Identify which cell holds the provided text, then report its (X, Y) central coordinate. 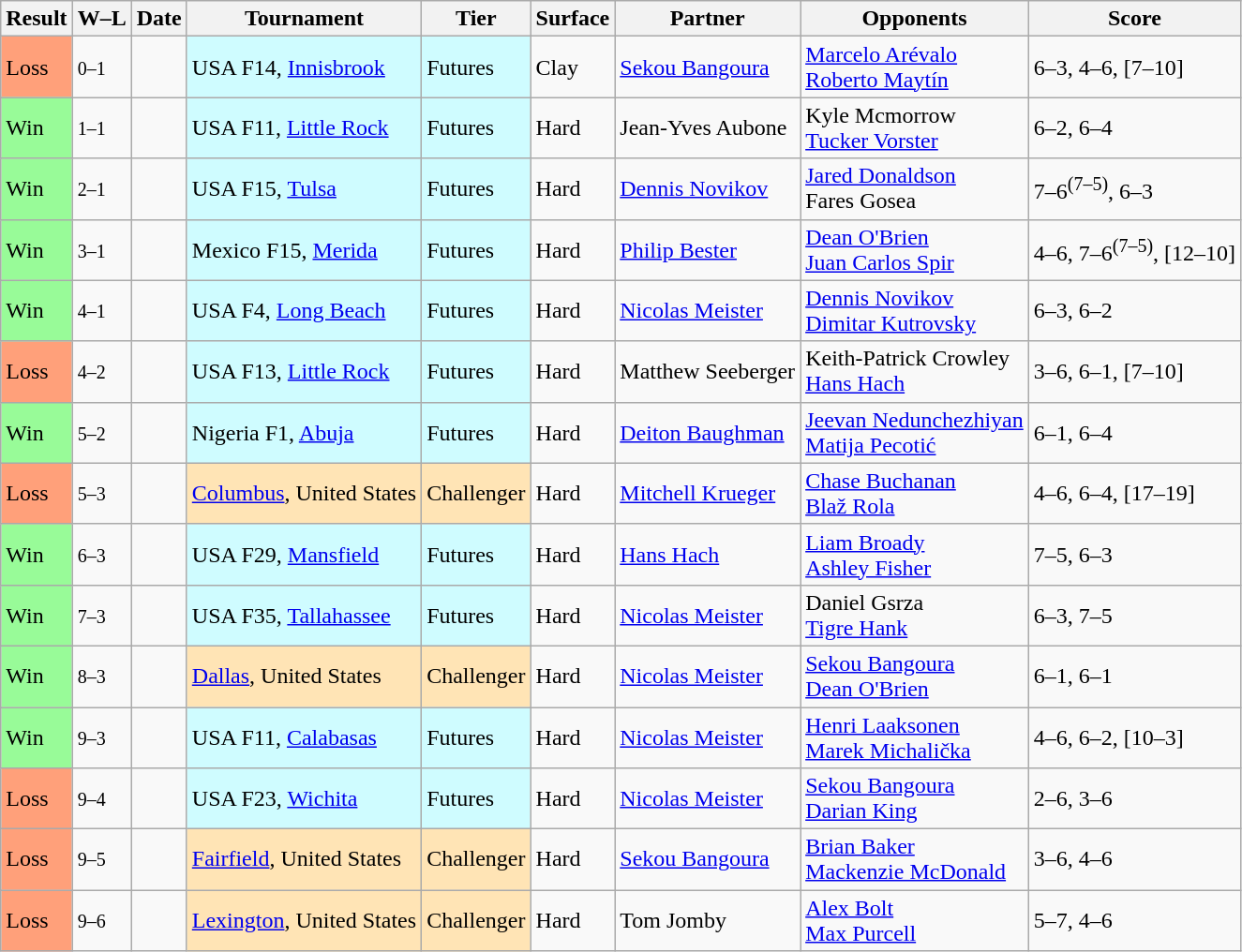
6–3, 4–6, [7–10] (1134, 67)
Jean-Yves Aubone (708, 127)
5–7, 4–6 (1134, 920)
4–2 (101, 371)
7–3 (101, 615)
Sekou Bangoura Darian King (915, 798)
Keith-Patrick Crowley Hans Hach (915, 371)
6–3, 6–2 (1134, 311)
Result (37, 19)
6–3, 7–5 (1134, 615)
Clay (573, 67)
5–2 (101, 433)
USA F35, Tallahassee (304, 615)
Columbus, United States (304, 493)
2–1 (101, 189)
Fairfield, United States (304, 860)
Deiton Baughman (708, 433)
Tournament (304, 19)
7–5, 6–3 (1134, 555)
9–5 (101, 860)
Score (1134, 19)
Opponents (915, 19)
Liam Broady Ashley Fisher (915, 555)
USA F11, Little Rock (304, 127)
Dallas, United States (304, 677)
4–6, 6–2, [10–3] (1134, 736)
USA F14, Innisbrook (304, 67)
7–6(7–5), 6–3 (1134, 189)
3–1 (101, 249)
USA F23, Wichita (304, 798)
Surface (573, 19)
Philip Bester (708, 249)
0–1 (101, 67)
Hans Hach (708, 555)
6–3 (101, 555)
USA F29, Mansfield (304, 555)
Nigeria F1, Abuja (304, 433)
USA F11, Calabasas (304, 736)
8–3 (101, 677)
1–1 (101, 127)
Kyle Mcmorrow Tucker Vorster (915, 127)
Dennis Novikov Dimitar Kutrovsky (915, 311)
USA F15, Tulsa (304, 189)
5–3 (101, 493)
4–6, 6–4, [17–19] (1134, 493)
6–2, 6–4 (1134, 127)
Tier (476, 19)
6–1, 6–1 (1134, 677)
3–6, 6–1, [7–10] (1134, 371)
6–1, 6–4 (1134, 433)
Date (159, 19)
Daniel Gsrza Tigre Hank (915, 615)
Matthew Seeberger (708, 371)
USA F13, Little Rock (304, 371)
Tom Jomby (708, 920)
Lexington, United States (304, 920)
9–4 (101, 798)
Mexico F15, Merida (304, 249)
Partner (708, 19)
Chase Buchanan Blaž Rola (915, 493)
Alex Bolt Max Purcell (915, 920)
USA F4, Long Beach (304, 311)
Sekou Bangoura Dean O'Brien (915, 677)
W–L (101, 19)
Brian Baker Mackenzie McDonald (915, 860)
3–6, 4–6 (1134, 860)
4–1 (101, 311)
Marcelo Arévalo Roberto Maytín (915, 67)
Dennis Novikov (708, 189)
4–6, 7–6(7–5), [12–10] (1134, 249)
Dean O'Brien Juan Carlos Spir (915, 249)
Mitchell Krueger (708, 493)
2–6, 3–6 (1134, 798)
9–6 (101, 920)
Henri Laaksonen Marek Michalička (915, 736)
9–3 (101, 736)
Jared Donaldson Fares Gosea (915, 189)
Jeevan Nedunchezhiyan Matija Pecotić (915, 433)
